Scan for the cell matching the given text and deliver its (x, y) coordinate at center. 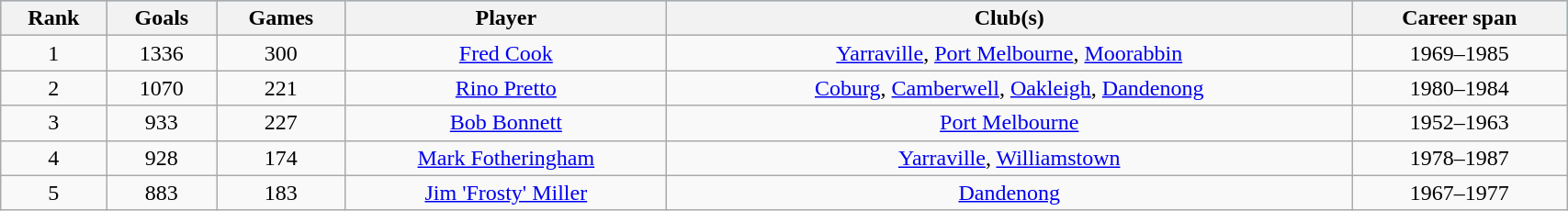
4 (53, 158)
5 (53, 193)
1952–1963 (1460, 123)
928 (162, 158)
1 (53, 53)
Dandenong (1010, 193)
227 (281, 123)
183 (281, 193)
Rino Pretto (506, 88)
Coburg, Camberwell, Oakleigh, Dandenong (1010, 88)
Rank (53, 18)
3 (53, 123)
Club(s) (1010, 18)
Goals (162, 18)
1967–1977 (1460, 193)
Player (506, 18)
Port Melbourne (1010, 123)
Games (281, 18)
1070 (162, 88)
2 (53, 88)
Bob Bonnett (506, 123)
Fred Cook (506, 53)
Mark Fotheringham (506, 158)
Yarraville, Port Melbourne, Moorabbin (1010, 53)
174 (281, 158)
1336 (162, 53)
Career span (1460, 18)
1969–1985 (1460, 53)
1980–1984 (1460, 88)
221 (281, 88)
933 (162, 123)
Jim 'Frosty' Miller (506, 193)
1978–1987 (1460, 158)
883 (162, 193)
300 (281, 53)
Yarraville, Williamstown (1010, 158)
